Detect which cell encompasses the target text, then output its (x, y) center coordinate. 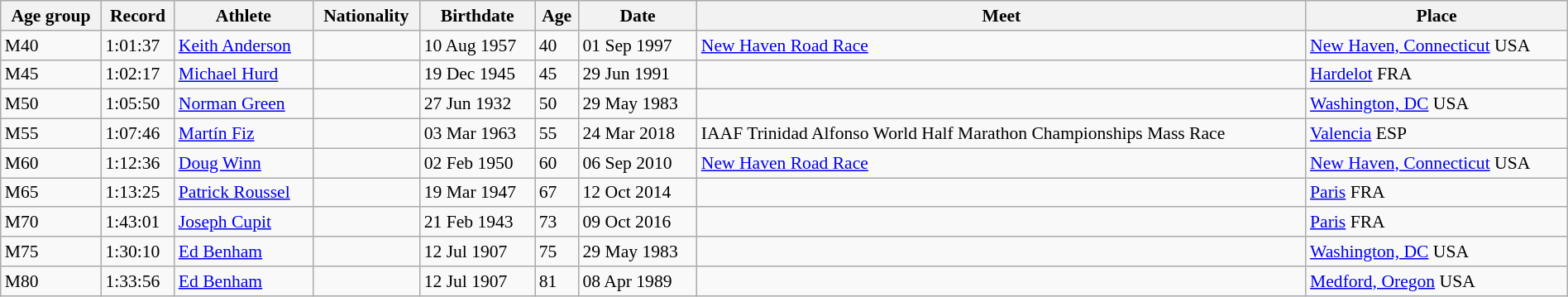
08 Apr 1989 (637, 281)
M80 (51, 281)
1:07:46 (137, 134)
Record (137, 16)
M55 (51, 134)
45 (557, 74)
19 Dec 1945 (478, 74)
06 Sep 2010 (637, 163)
Nationality (366, 16)
Medford, Oregon USA (1437, 281)
01 Sep 1997 (637, 46)
1:12:36 (137, 163)
Birthdate (478, 16)
81 (557, 281)
1:43:01 (137, 223)
40 (557, 46)
Martín Fiz (243, 134)
1:33:56 (137, 281)
Age (557, 16)
M40 (51, 46)
12 Oct 2014 (637, 193)
Michael Hurd (243, 74)
Place (1437, 16)
10 Aug 1957 (478, 46)
Valencia ESP (1437, 134)
Doug Winn (243, 163)
73 (557, 223)
09 Oct 2016 (637, 223)
02 Feb 1950 (478, 163)
1:05:50 (137, 104)
Norman Green (243, 104)
29 Jun 1991 (637, 74)
1:30:10 (137, 251)
19 Mar 1947 (478, 193)
50 (557, 104)
M50 (51, 104)
M65 (51, 193)
21 Feb 1943 (478, 223)
03 Mar 1963 (478, 134)
24 Mar 2018 (637, 134)
Patrick Roussel (243, 193)
M60 (51, 163)
75 (557, 251)
Keith Anderson (243, 46)
27 Jun 1932 (478, 104)
IAAF Trinidad Alfonso World Half Marathon Championships Mass Race (1002, 134)
M70 (51, 223)
Joseph Cupit (243, 223)
1:02:17 (137, 74)
Hardelot FRA (1437, 74)
55 (557, 134)
Date (637, 16)
Meet (1002, 16)
1:01:37 (137, 46)
Athlete (243, 16)
M45 (51, 74)
67 (557, 193)
M75 (51, 251)
60 (557, 163)
1:13:25 (137, 193)
Age group (51, 16)
